Identify which cell holds the provided text, then report its (x, y) central coordinate. 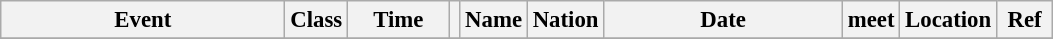
Ref (1024, 20)
meet (870, 20)
Event (143, 20)
Class (316, 20)
Nation (565, 20)
Name (494, 20)
Time (398, 20)
Location (948, 20)
Date (724, 20)
